Locate the cell with the specified text and output its (x, y) center coordinate. 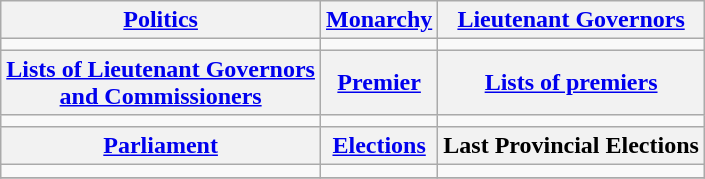
Last Provincial Elections (572, 145)
Lists of Lieutenant Governorsand Commissioners (161, 82)
Parliament (161, 145)
Lists of premiers (572, 82)
Elections (378, 145)
Premier (378, 82)
Lieutenant Governors (572, 20)
Politics (161, 20)
Monarchy (378, 20)
